Detect which cell encompasses the target text, then output its [x, y] center coordinate. 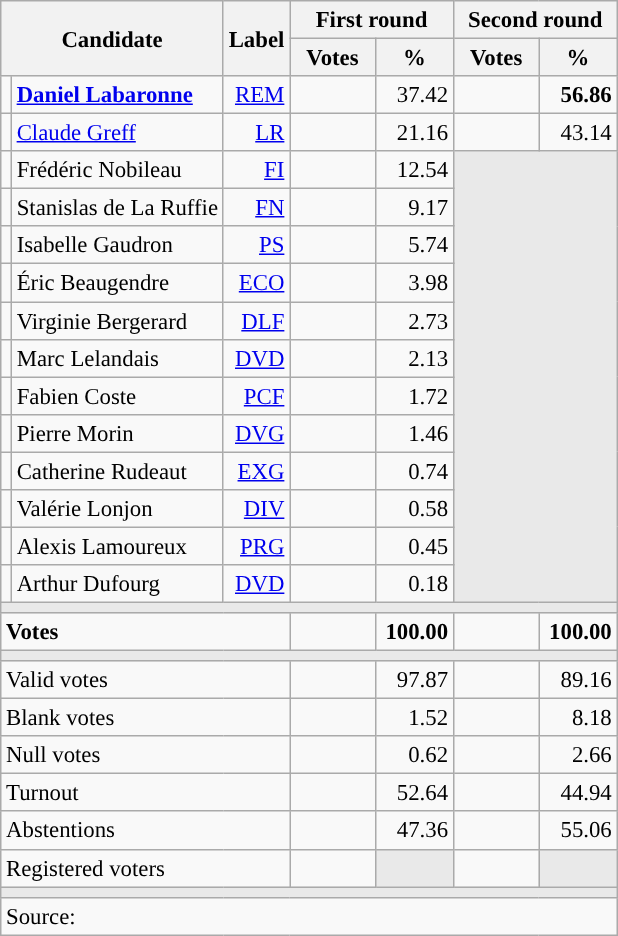
EXG [256, 471]
Pierre Morin [117, 433]
Valérie Lonjon [117, 509]
Valid votes [146, 680]
FN [256, 208]
9.17 [414, 208]
Null votes [146, 755]
Label [256, 38]
3.98 [414, 283]
0.18 [414, 584]
DIV [256, 509]
37.42 [414, 95]
Registered voters [146, 868]
Turnout [146, 793]
97.87 [414, 680]
Abstentions [146, 831]
Claude Greff [117, 133]
Fabien Coste [117, 396]
LR [256, 133]
FI [256, 170]
1.52 [414, 718]
Catherine Rudeaut [117, 471]
Éric Beaugendre [117, 283]
Marc Lelandais [117, 358]
PRG [256, 546]
Virginie Bergerard [117, 321]
First round [372, 20]
PCF [256, 396]
2.73 [414, 321]
1.72 [414, 396]
0.62 [414, 755]
44.94 [578, 793]
0.58 [414, 509]
Blank votes [146, 718]
89.16 [578, 680]
Source: [309, 916]
47.36 [414, 831]
56.86 [578, 95]
43.14 [578, 133]
0.74 [414, 471]
55.06 [578, 831]
ECO [256, 283]
12.54 [414, 170]
5.74 [414, 245]
Candidate [112, 38]
2.13 [414, 358]
1.46 [414, 433]
8.18 [578, 718]
Arthur Dufourg [117, 584]
Stanislas de La Ruffie [117, 208]
REM [256, 95]
0.45 [414, 546]
DVG [256, 433]
Isabelle Gaudron [117, 245]
Frédéric Nobileau [117, 170]
Daniel Labaronne [117, 95]
DLF [256, 321]
Second round [535, 20]
Alexis Lamoureux [117, 546]
21.16 [414, 133]
PS [256, 245]
52.64 [414, 793]
2.66 [578, 755]
